Locate the cell with the specified text and output its [x, y] center coordinate. 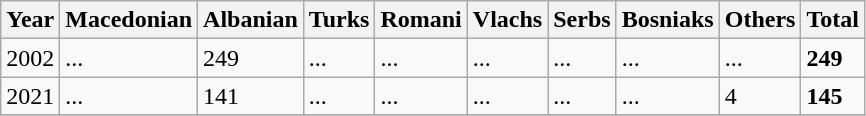
Year [30, 20]
Turks [339, 20]
145 [833, 96]
141 [251, 96]
2002 [30, 58]
4 [760, 96]
Serbs [582, 20]
Vlachs [507, 20]
Total [833, 20]
Albanian [251, 20]
Romani [421, 20]
2021 [30, 96]
Others [760, 20]
Bosniaks [668, 20]
Macedonian [129, 20]
